Capture the cell that displays the provided text and extract its (X, Y) central coordinate. 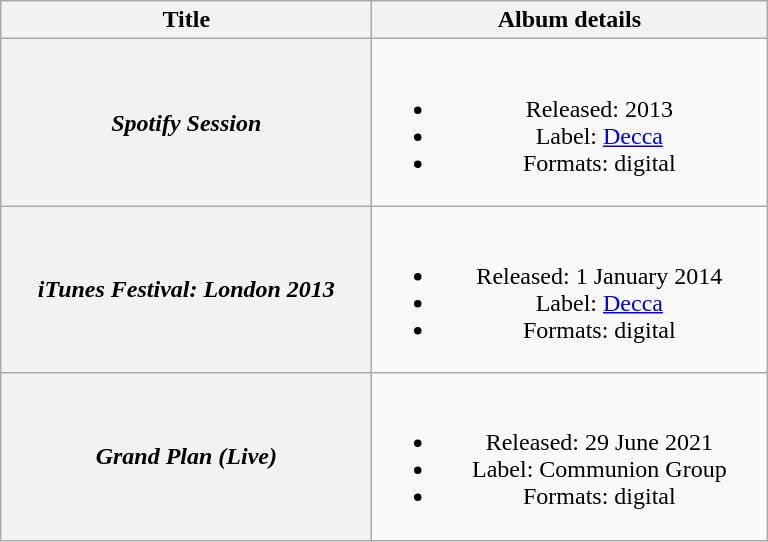
Released: 2013Label: DeccaFormats: digital (570, 122)
Grand Plan (Live) (186, 456)
Album details (570, 20)
Released: 29 June 2021Label: Communion GroupFormats: digital (570, 456)
iTunes Festival: London 2013 (186, 290)
Released: 1 January 2014Label: DeccaFormats: digital (570, 290)
Title (186, 20)
Spotify Session (186, 122)
